Determine the (x, y) coordinate at the center of the cell enclosing the given text.  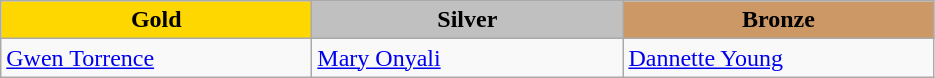
Dannette Young (778, 58)
Gwen Torrence (156, 58)
Silver (468, 20)
Gold (156, 20)
Bronze (778, 20)
Mary Onyali (468, 58)
